Output the [x, y] coordinate of the center of the cell containing the given text.  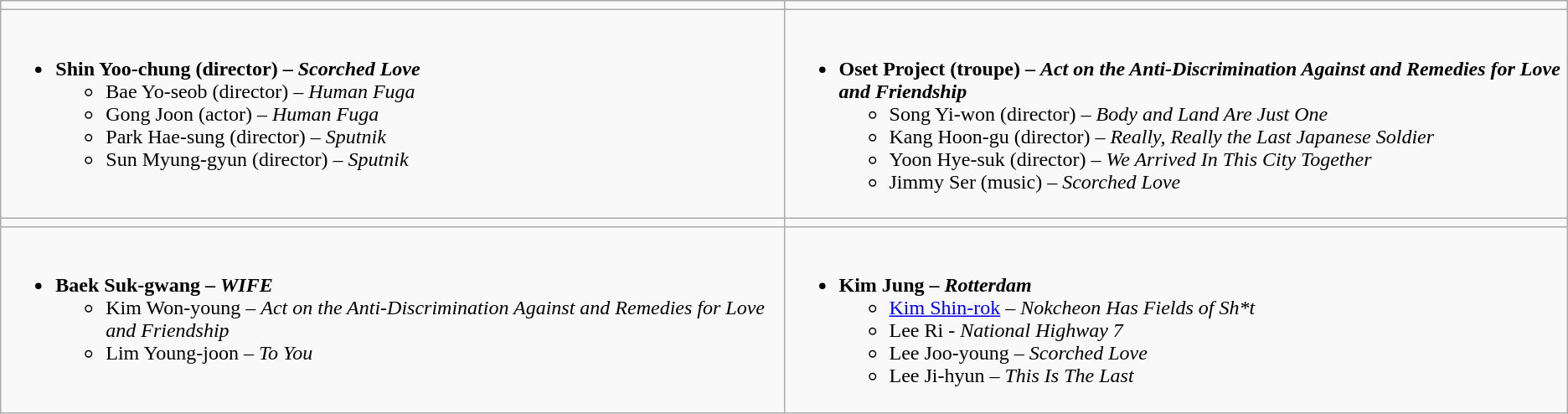
Kim Jung – Rotterdam Kim Shin-rok – Nokcheon Has Fields of Sh*tLee Ri - National Highway 7Lee Joo-young – Scorched LoveLee Ji-hyun – This Is The Last [1176, 320]
Baek Suk-gwang – WIFE Kim Won-young – Act on the Anti-Discrimination Against and Remedies for Love and FriendshipLim Young-joon – To You [392, 320]
